Determine the (X, Y) coordinate at the center of the cell enclosing the given text.  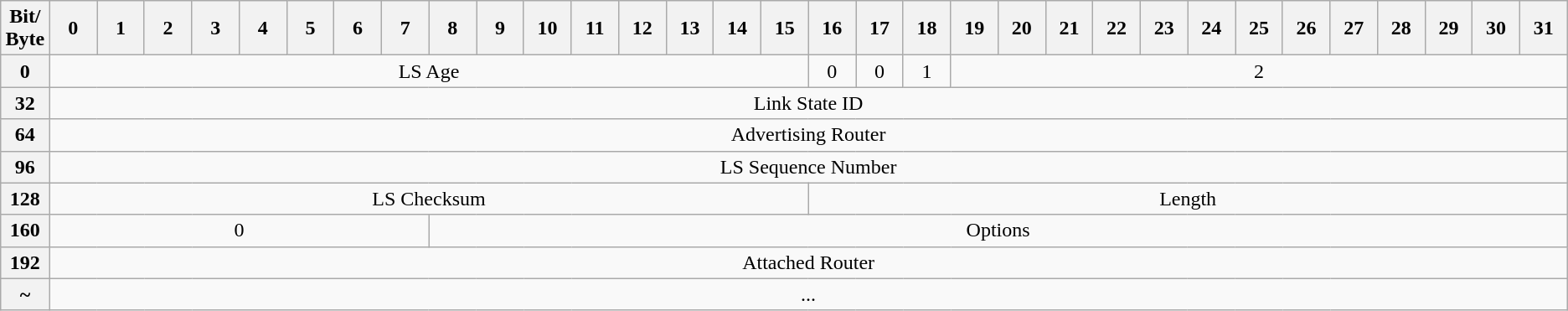
8 (452, 29)
7 (405, 29)
26 (1307, 29)
18 (926, 29)
3 (216, 29)
20 (1022, 29)
Link State ID (808, 103)
13 (690, 29)
31 (1543, 29)
192 (25, 262)
14 (737, 29)
22 (1117, 29)
4 (263, 29)
6 (358, 29)
Options (998, 231)
5 (310, 29)
12 (642, 29)
17 (879, 29)
19 (975, 29)
15 (784, 29)
128 (25, 199)
24 (1211, 29)
28 (1400, 29)
23 (1164, 29)
LS Age (429, 71)
LS Sequence Number (808, 167)
Bit/Byte (25, 29)
LS Checksum (429, 199)
16 (833, 29)
29 (1449, 29)
10 (548, 29)
30 (1496, 29)
64 (25, 135)
96 (25, 167)
~ (25, 294)
Advertising Router (808, 135)
160 (25, 231)
Length (1188, 199)
21 (1069, 29)
9 (501, 29)
25 (1260, 29)
Attached Router (808, 262)
11 (595, 29)
... (808, 294)
27 (1354, 29)
32 (25, 103)
